Identify which cell holds the provided text, then report its (x, y) central coordinate. 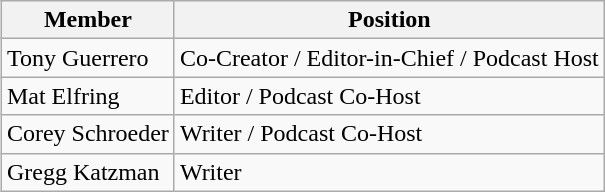
Corey Schroeder (88, 134)
Co-Creator / Editor-in-Chief / Podcast Host (389, 58)
Mat Elfring (88, 96)
Editor / Podcast Co-Host (389, 96)
Tony Guerrero (88, 58)
Writer (389, 172)
Gregg Katzman (88, 172)
Writer / Podcast Co-Host (389, 134)
Member (88, 20)
Position (389, 20)
